Capture the cell that displays the provided text and extract its (x, y) central coordinate. 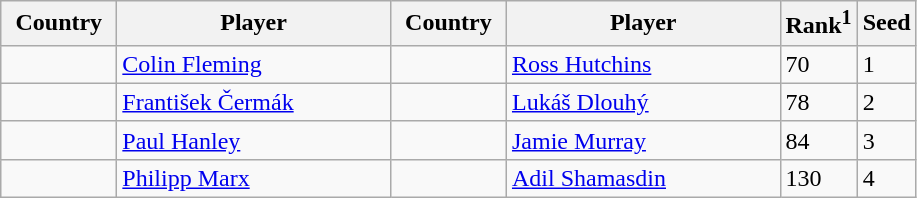
Seed (886, 24)
Ross Hutchins (643, 64)
Philipp Marx (254, 178)
3 (886, 140)
Rank1 (818, 24)
František Čermák (254, 102)
Adil Shamasdin (643, 178)
70 (818, 64)
1 (886, 64)
78 (818, 102)
Colin Fleming (254, 64)
Jamie Murray (643, 140)
4 (886, 178)
84 (818, 140)
130 (818, 178)
Lukáš Dlouhý (643, 102)
Paul Hanley (254, 140)
2 (886, 102)
